Find where the given text appears and provide that cell's center as [X, Y] coordinate. 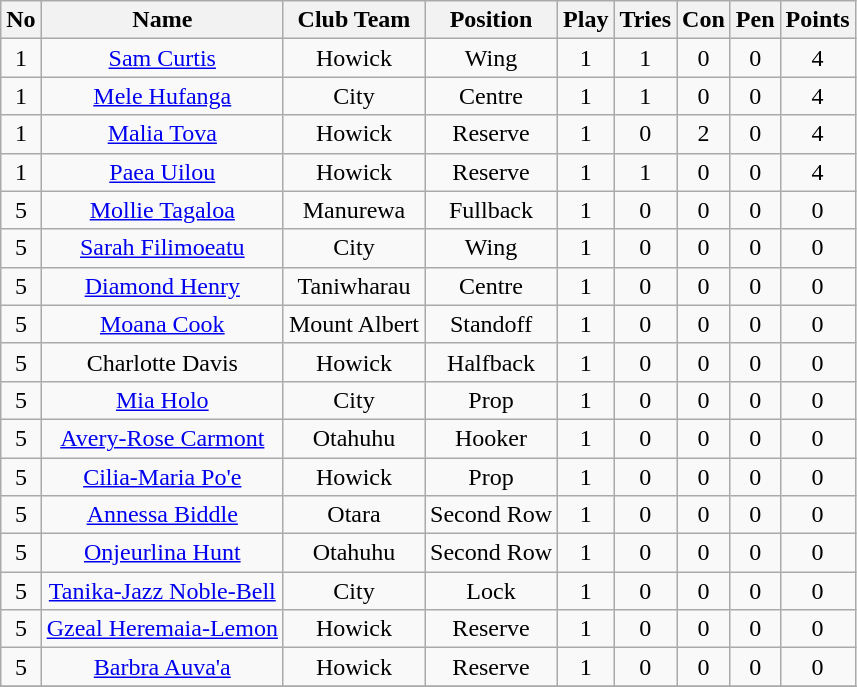
No [21, 20]
Club Team [354, 20]
Lock [490, 591]
Pen [755, 20]
Fullback [490, 210]
Onjeurlina Hunt [162, 553]
Sam Curtis [162, 58]
Sarah Filimoeatu [162, 248]
2 [704, 134]
Cilia-Maria Po'e [162, 477]
Taniwharau [354, 286]
Malia Tova [162, 134]
Con [704, 20]
Mia Holo [162, 400]
Annessa Biddle [162, 515]
Charlotte Davis [162, 362]
Barbra Auva'a [162, 667]
Position [490, 20]
Play [586, 20]
Standoff [490, 324]
Hooker [490, 438]
Avery-Rose Carmont [162, 438]
Tries [646, 20]
Mount Albert [354, 324]
Mollie Tagaloa [162, 210]
Manurewa [354, 210]
Mele Hufanga [162, 96]
Gzeal Heremaia-Lemon [162, 629]
Tanika-Jazz Noble-Bell [162, 591]
Diamond Henry [162, 286]
Moana Cook [162, 324]
Paea Uilou [162, 172]
Points [818, 20]
Otara [354, 515]
Halfback [490, 362]
Name [162, 20]
